Find where the given text appears and provide that cell's center as (x, y) coordinate. 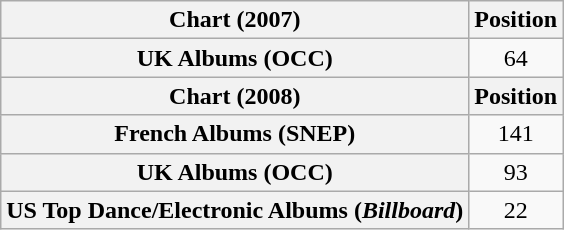
French Albums (SNEP) (235, 134)
93 (516, 172)
22 (516, 210)
Chart (2007) (235, 20)
Chart (2008) (235, 96)
64 (516, 58)
141 (516, 134)
US Top Dance/Electronic Albums (Billboard) (235, 210)
